Return the [x, y] coordinate for the center point of the cell that contains the specified text.  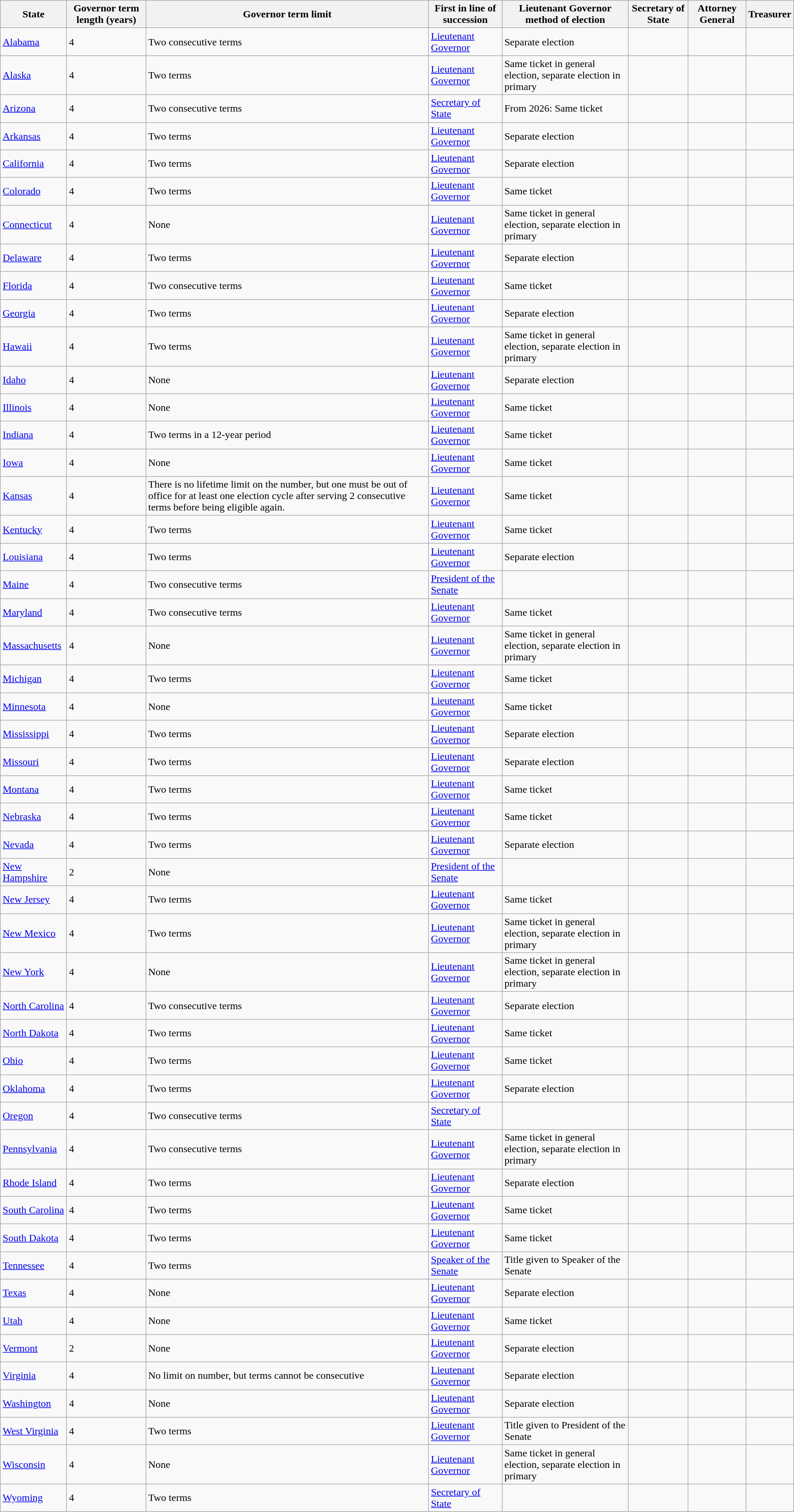
Alabama [34, 42]
Massachusetts [34, 645]
Mississippi [34, 734]
Maryland [34, 612]
Wisconsin [34, 1464]
Texas [34, 1293]
Illinois [34, 407]
Governor term length (years) [106, 14]
New Hampshire [34, 872]
Nevada [34, 844]
Virginia [34, 1376]
Indiana [34, 435]
Montana [34, 789]
Tennessee [34, 1265]
State [34, 14]
Minnesota [34, 706]
South Carolina [34, 1210]
Vermont [34, 1349]
Alaska [34, 75]
Kansas [34, 496]
South Dakota [34, 1237]
North Dakota [34, 1033]
No limit on number, but terms cannot be consecutive [287, 1376]
Treasurer [770, 14]
Rhode Island [34, 1182]
Pennsylvania [34, 1149]
Iowa [34, 463]
Title given to Speaker of the Senate [565, 1265]
From 2026: Same ticket [565, 109]
Delaware [34, 258]
Arizona [34, 109]
Oregon [34, 1116]
First in line of succession [465, 14]
Title given to President of the Senate [565, 1431]
West Virginia [34, 1431]
North Carolina [34, 1006]
Attorney General [717, 14]
Wyoming [34, 1498]
Missouri [34, 761]
Kentucky [34, 530]
Speaker of the Senate [465, 1265]
Ohio [34, 1061]
Connecticut [34, 224]
Maine [34, 585]
Oklahoma [34, 1088]
Louisiana [34, 557]
Colorado [34, 191]
Washington [34, 1404]
Nebraska [34, 816]
New Jersey [34, 900]
Two terms in a 12-year period [287, 435]
Florida [34, 285]
New York [34, 972]
Arkansas [34, 136]
Hawaii [34, 346]
Utah [34, 1321]
New Mexico [34, 933]
Idaho [34, 379]
California [34, 164]
Lieutenant Governor method of election [565, 14]
Governor term limit [287, 14]
Georgia [34, 313]
Michigan [34, 679]
